Scan for the cell matching the given text and deliver its (X, Y) coordinate at center. 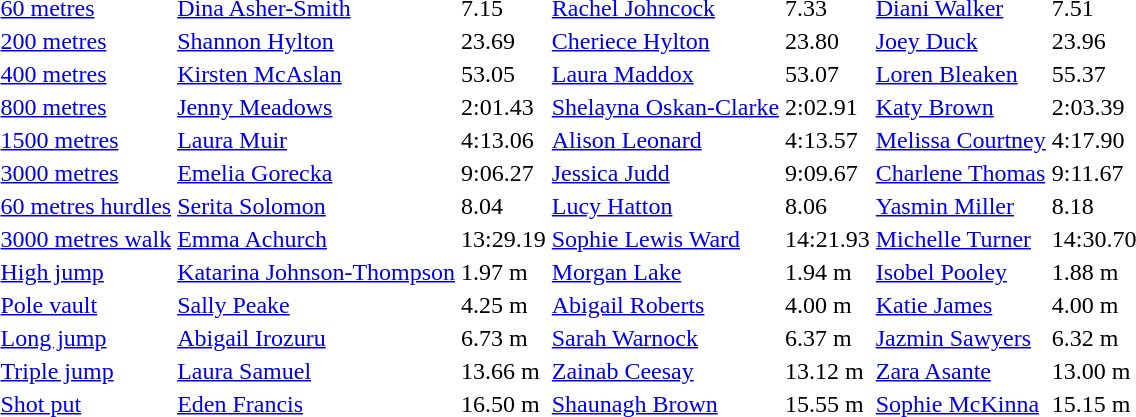
Katarina Johnson-Thompson (316, 272)
4.00 m (828, 305)
14:21.93 (828, 239)
8.04 (504, 206)
Shelayna Oskan-Clarke (665, 107)
Katy Brown (960, 107)
Sarah Warnock (665, 338)
8.06 (828, 206)
Emelia Gorecka (316, 173)
Lucy Hatton (665, 206)
2:02.91 (828, 107)
Serita Solomon (316, 206)
Cheriece Hylton (665, 41)
53.07 (828, 74)
Jessica Judd (665, 173)
Morgan Lake (665, 272)
23.80 (828, 41)
Melissa Courtney (960, 140)
Zainab Ceesay (665, 371)
Jenny Meadows (316, 107)
Abigail Irozuru (316, 338)
Joey Duck (960, 41)
53.05 (504, 74)
Zara Asante (960, 371)
Loren Bleaken (960, 74)
Emma Achurch (316, 239)
6.37 m (828, 338)
Laura Muir (316, 140)
Alison Leonard (665, 140)
Charlene Thomas (960, 173)
13.12 m (828, 371)
Abigail Roberts (665, 305)
4.25 m (504, 305)
9:09.67 (828, 173)
Isobel Pooley (960, 272)
23.69 (504, 41)
Yasmin Miller (960, 206)
Jazmin Sawyers (960, 338)
1.94 m (828, 272)
9:06.27 (504, 173)
1.97 m (504, 272)
13.66 m (504, 371)
6.73 m (504, 338)
Sophie Lewis Ward (665, 239)
Sally Peake (316, 305)
2:01.43 (504, 107)
Katie James (960, 305)
13:29.19 (504, 239)
Shannon Hylton (316, 41)
Laura Samuel (316, 371)
4:13.57 (828, 140)
Laura Maddox (665, 74)
Kirsten McAslan (316, 74)
Michelle Turner (960, 239)
4:13.06 (504, 140)
